For the text-containing cell, return its midpoint in (X, Y) coordinate format. 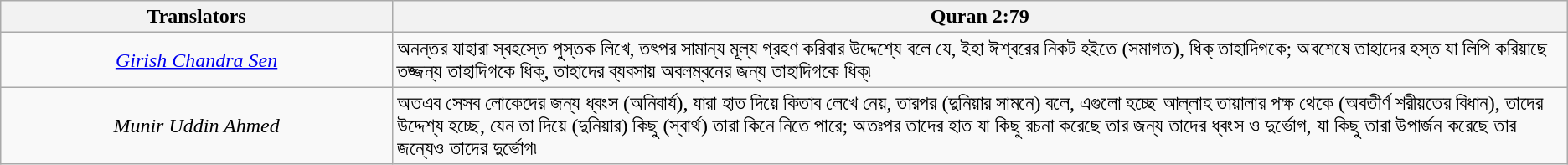
Munir Uddin Ahmed (197, 126)
Girish Chandra Sen (197, 60)
Translators (197, 17)
Quran 2:79 (980, 17)
